Detect which cell encompasses the target text, then output its [x, y] center coordinate. 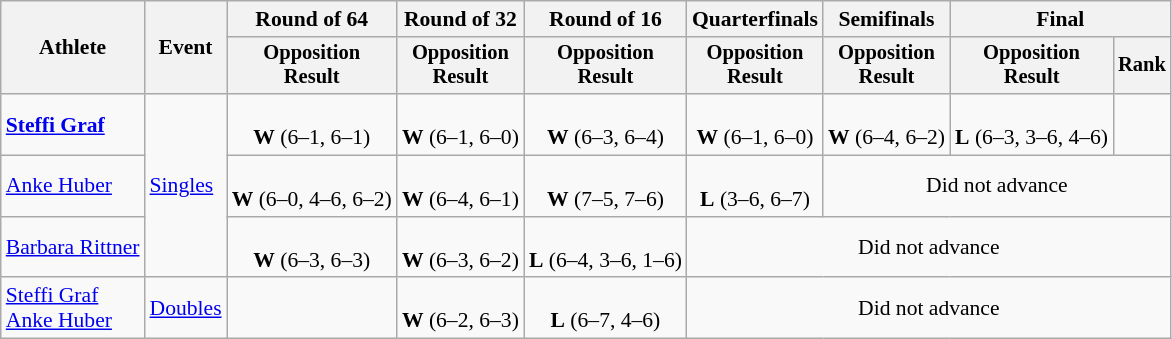
W (6–3, 6–3) [312, 248]
L (6–7, 4–6) [606, 308]
W (6–1, 6–1) [312, 124]
Semifinals [886, 19]
W (6–4, 6–2) [886, 124]
L (6–3, 3–6, 4–6) [1032, 124]
Quarterfinals [755, 19]
W (6–2, 6–3) [460, 308]
W (6–4, 6–1) [460, 186]
W (7–5, 7–6) [606, 186]
Barbara Rittner [73, 248]
Steffi GrafAnke Huber [73, 308]
Doubles [186, 308]
Round of 64 [312, 19]
Event [186, 48]
Round of 32 [460, 19]
Rank [1142, 66]
Anke Huber [73, 186]
Athlete [73, 48]
Round of 16 [606, 19]
L (3–6, 6–7) [755, 186]
Final [1060, 19]
Singles [186, 186]
W (6–3, 6–4) [606, 124]
Steffi Graf [73, 124]
L (6–4, 3–6, 1–6) [606, 248]
W (6–3, 6–2) [460, 248]
W (6–0, 4–6, 6–2) [312, 186]
